Extract the [x, y] coordinate from the center of the cell holding the provided text.  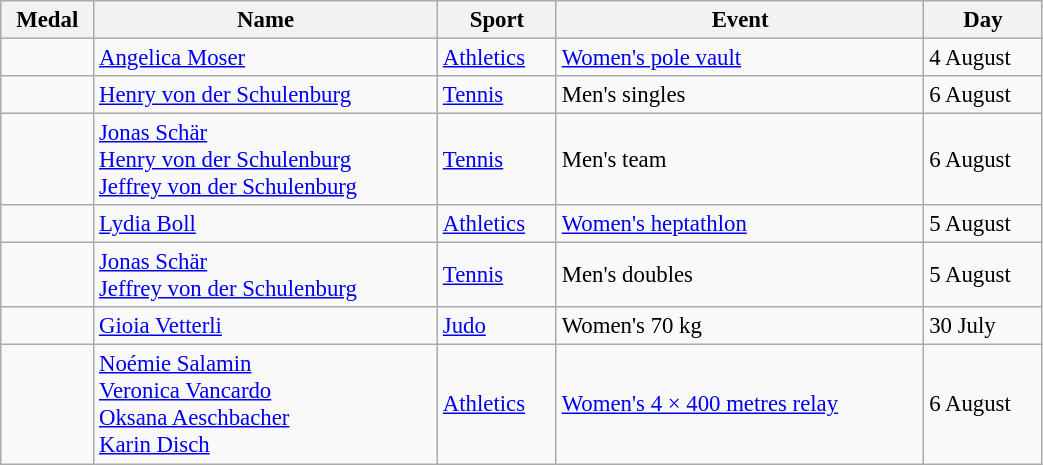
Women's pole vault [740, 58]
Lydia Boll [266, 224]
30 July [983, 327]
Men's doubles [740, 276]
4 August [983, 58]
Name [266, 20]
Noémie SalaminVeronica VancardoOksana AeschbacherKarin Disch [266, 404]
Judo [498, 327]
Sport [498, 20]
Jonas SchärJeffrey von der Schulenburg [266, 276]
Women's 4 × 400 metres relay [740, 404]
Women's 70 kg [740, 327]
Angelica Moser [266, 58]
Event [740, 20]
Henry von der Schulenburg [266, 95]
Women's heptathlon [740, 224]
Day [983, 20]
Men's team [740, 160]
Men's singles [740, 95]
Gioia Vetterli [266, 327]
Medal [48, 20]
Jonas SchärHenry von der SchulenburgJeffrey von der Schulenburg [266, 160]
